Return the (X, Y) coordinate for the center point of the cell that contains the specified text.  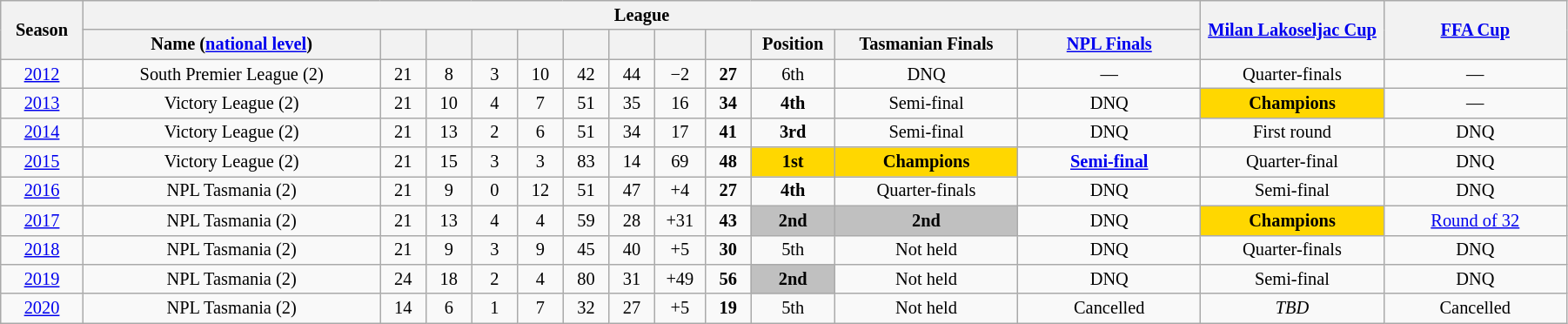
3rd (793, 132)
35 (632, 103)
43 (727, 220)
59 (586, 220)
Round of 32 (1475, 220)
56 (727, 279)
2017 (42, 220)
2015 (42, 162)
80 (586, 279)
1st (793, 162)
83 (586, 162)
19 (727, 308)
6th (793, 74)
28 (632, 220)
−2 (680, 74)
30 (727, 250)
First round (1292, 132)
2012 (42, 74)
+4 (680, 191)
0 (494, 191)
18 (449, 279)
Milan Lakoseljac Cup (1292, 30)
45 (586, 250)
2014 (42, 132)
Season (42, 30)
+49 (680, 279)
Position (793, 44)
Name (national level) (231, 44)
Quarter-final (1292, 162)
24 (404, 279)
47 (632, 191)
+31 (680, 220)
FFA Cup (1475, 30)
17 (680, 132)
South Premier League (2) (231, 74)
NPL Finals (1109, 44)
2013 (42, 103)
2016 (42, 191)
TBD (1292, 308)
44 (632, 74)
69 (680, 162)
1 (494, 308)
32 (586, 308)
31 (632, 279)
12 (541, 191)
2019 (42, 279)
Tasmanian Finals (926, 44)
2020 (42, 308)
2018 (42, 250)
42 (586, 74)
8 (449, 74)
16 (680, 103)
League (642, 15)
48 (727, 162)
40 (632, 250)
41 (727, 132)
15 (449, 162)
